Capture the cell that displays the provided text and extract its [X, Y] central coordinate. 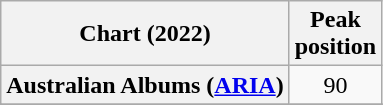
Chart (2022) [145, 34]
90 [335, 85]
Peakposition [335, 34]
Australian Albums (ARIA) [145, 85]
